Search for the cell housing the specified text and yield its (X, Y) center coordinate. 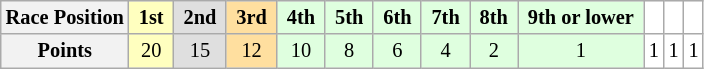
2 (494, 51)
8th (494, 17)
5th (349, 17)
3rd (251, 17)
8 (349, 51)
Race Position (65, 17)
7th (445, 17)
12 (251, 51)
6 (397, 51)
20 (152, 51)
15 (200, 51)
1st (152, 17)
4th (301, 17)
Points (65, 51)
2nd (200, 17)
9th or lower (581, 17)
4 (445, 51)
10 (301, 51)
6th (397, 17)
